Extract the [x, y] coordinate from the center of the cell holding the provided text.  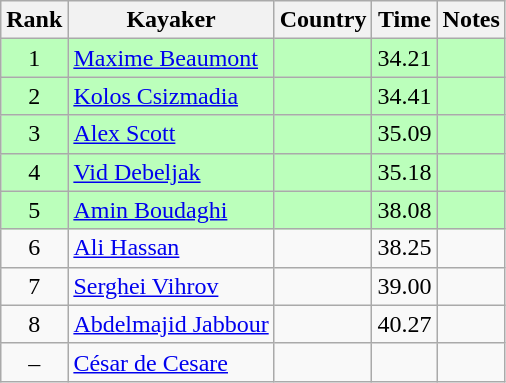
Rank [34, 20]
Kayaker [171, 20]
Notes [471, 20]
Serghei Vihrov [171, 286]
Maxime Beaumont [171, 58]
Abdelmajid Jabbour [171, 324]
Kolos Csizmadia [171, 96]
35.09 [404, 134]
8 [34, 324]
3 [34, 134]
38.25 [404, 248]
38.08 [404, 210]
35.18 [404, 172]
– [34, 362]
4 [34, 172]
Alex Scott [171, 134]
Amin Boudaghi [171, 210]
Vid Debeljak [171, 172]
Country [323, 20]
Ali Hassan [171, 248]
1 [34, 58]
César de Cesare [171, 362]
40.27 [404, 324]
39.00 [404, 286]
6 [34, 248]
34.21 [404, 58]
5 [34, 210]
34.41 [404, 96]
Time [404, 20]
7 [34, 286]
2 [34, 96]
